Provide the [x, y] coordinate of the cell's center where the given text is located.  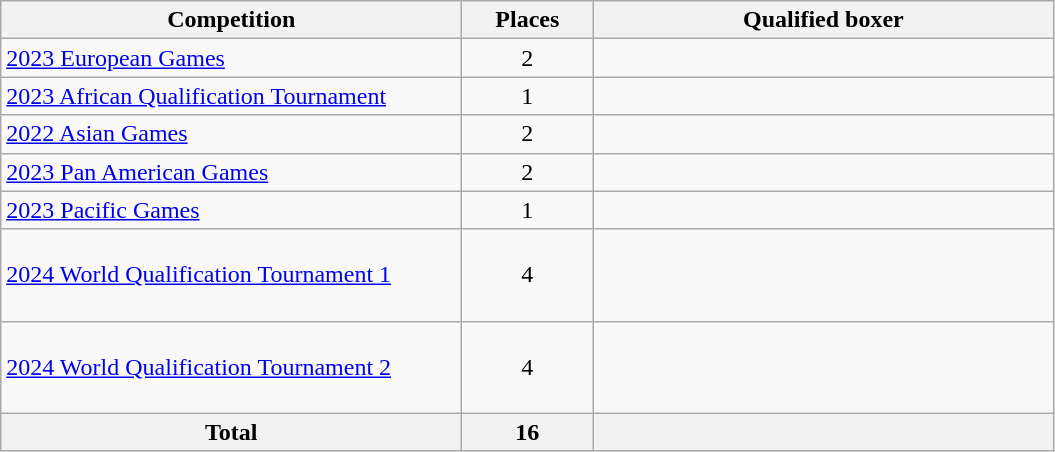
Qualified boxer [824, 20]
2023 Pacific Games [232, 210]
Competition [232, 20]
2024 World Qualification Tournament 1 [232, 275]
2023 European Games [232, 58]
2022 Asian Games [232, 134]
Total [232, 432]
2023 Pan American Games [232, 172]
2024 World Qualification Tournament 2 [232, 367]
16 [528, 432]
Places [528, 20]
2023 African Qualification Tournament [232, 96]
